Pinpoint the cell where the given text exists, returning its (X, Y) midpoint coordinate. 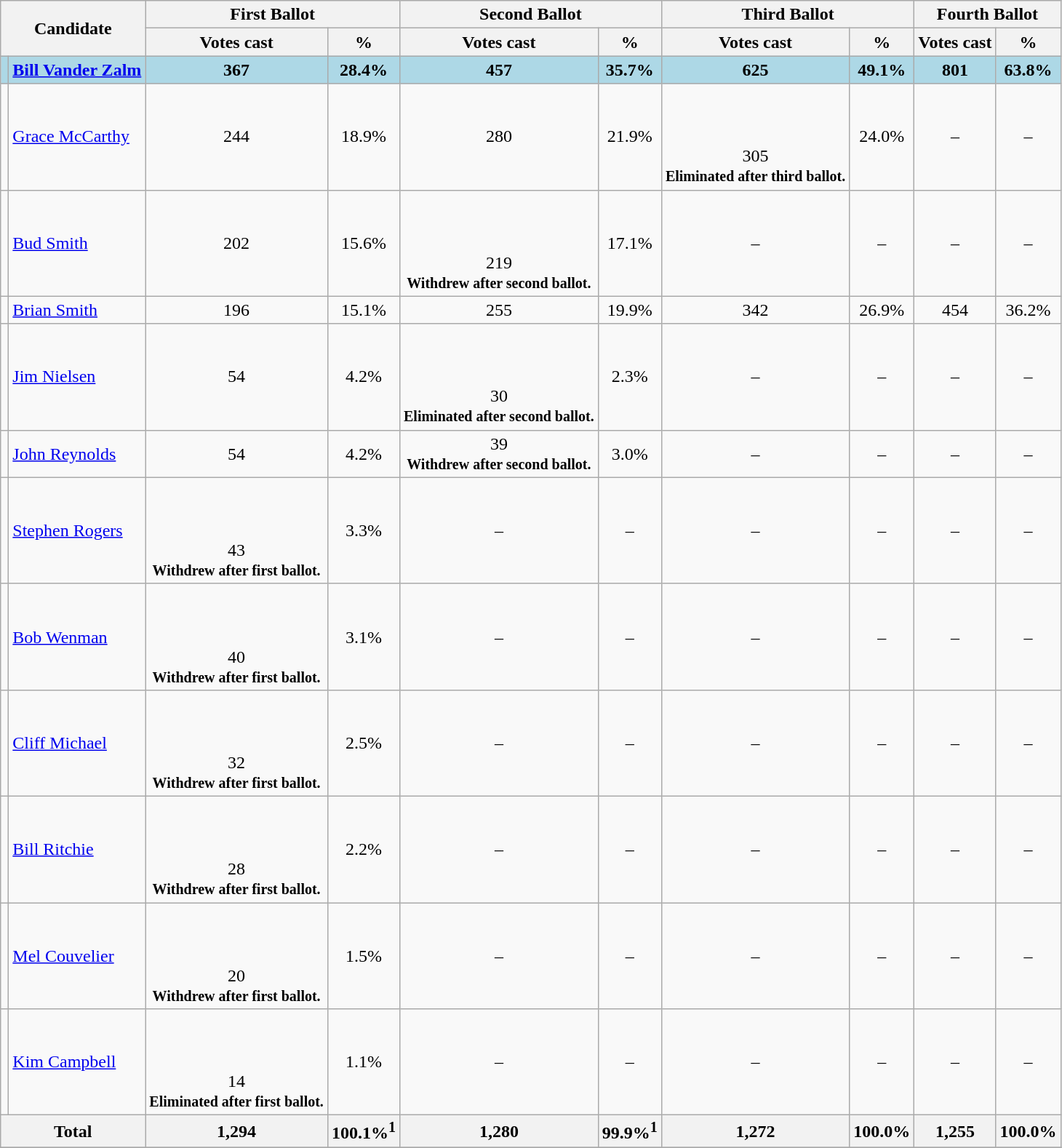
625 (755, 70)
Mel Couvelier (77, 955)
99.9%1 (630, 1132)
18.9% (364, 137)
14Eliminated after first ballot. (237, 1062)
28.4% (364, 70)
43Withdrew after first ballot. (237, 530)
280 (499, 137)
35.7% (630, 70)
1,255 (955, 1132)
Jim Nielsen (77, 377)
3.3% (364, 530)
63.8% (1029, 70)
Second Ballot (530, 15)
49.1% (882, 70)
255 (499, 310)
100.1%1 (364, 1132)
457 (499, 70)
196 (237, 310)
2.3% (630, 377)
1,294 (237, 1132)
26.9% (882, 310)
2.5% (364, 743)
40Withdrew after first ballot. (237, 637)
367 (237, 70)
3.1% (364, 637)
Bill Vander Zalm (77, 70)
Kim Campbell (77, 1062)
1.5% (364, 955)
15.6% (364, 243)
219Withdrew after second ballot. (499, 243)
342 (755, 310)
24.0% (882, 137)
17.1% (630, 243)
Total (73, 1132)
Bud Smith (77, 243)
1,280 (499, 1132)
Candidate (73, 28)
First Ballot (273, 15)
30Eliminated after second ballot. (499, 377)
32Withdrew after first ballot. (237, 743)
Third Ballot (787, 15)
1.1% (364, 1062)
Grace McCarthy (77, 137)
Cliff Michael (77, 743)
20Withdrew after first ballot. (237, 955)
2.2% (364, 849)
39Withdrew after second ballot. (499, 454)
Fourth Ballot (988, 15)
John Reynolds (77, 454)
3.0% (630, 454)
36.2% (1029, 310)
Bill Ritchie (77, 849)
305Eliminated after third ballot. (755, 137)
28Withdrew after first ballot. (237, 849)
Stephen Rogers (77, 530)
Bob Wenman (77, 637)
801 (955, 70)
244 (237, 137)
1,272 (755, 1132)
Brian Smith (77, 310)
454 (955, 310)
202 (237, 243)
19.9% (630, 310)
15.1% (364, 310)
21.9% (630, 137)
